From the cell containing the given text, extract its center point as (X, Y) coordinate. 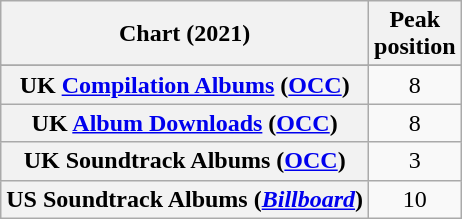
UK Album Downloads (OCC) (185, 123)
Peakposition (415, 34)
US Soundtrack Albums (Billboard) (185, 199)
UK Soundtrack Albums (OCC) (185, 161)
UK Compilation Albums (OCC) (185, 85)
10 (415, 199)
3 (415, 161)
Chart (2021) (185, 34)
